Determine the [X, Y] coordinate at the center of the cell enclosing the given text.  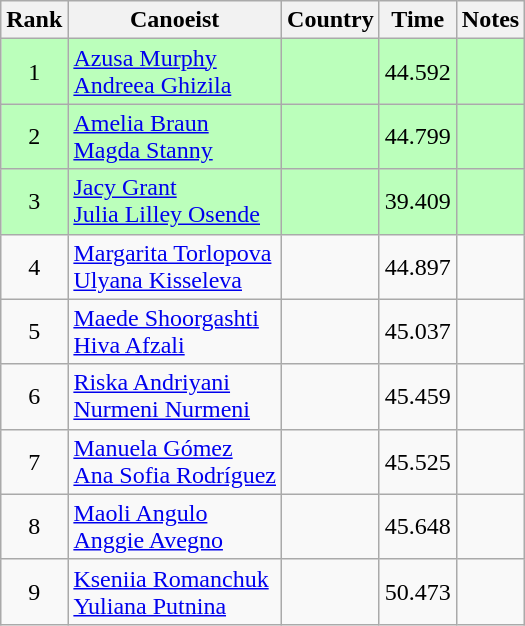
8 [34, 526]
39.409 [418, 202]
3 [34, 202]
2 [34, 136]
45.648 [418, 526]
6 [34, 396]
Notes [490, 20]
9 [34, 592]
4 [34, 266]
44.592 [418, 72]
Country [331, 20]
Rank [34, 20]
Manuela GómezAna Sofia Rodríguez [175, 462]
50.473 [418, 592]
Time [418, 20]
Margarita TorlopovaUlyana Kisseleva [175, 266]
5 [34, 332]
45.525 [418, 462]
1 [34, 72]
Canoeist [175, 20]
Azusa MurphyAndreea Ghizila [175, 72]
Maoli AnguloAnggie Avegno [175, 526]
Kseniia RomanchukYuliana Putnina [175, 592]
7 [34, 462]
Riska AndriyaniNurmeni Nurmeni [175, 396]
44.897 [418, 266]
45.459 [418, 396]
Amelia BraunMagda Stanny [175, 136]
Jacy GrantJulia Lilley Osende [175, 202]
Maede ShoorgashtiHiva Afzali [175, 332]
44.799 [418, 136]
45.037 [418, 332]
